Return the (X, Y) coordinate for the center point of the cell that contains the specified text.  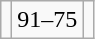
91–75 (48, 20)
